Pinpoint the cell where the given text exists, returning its [X, Y] midpoint coordinate. 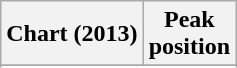
Chart (2013) [72, 34]
Peakposition [189, 34]
